For the text-containing cell, return its midpoint in (X, Y) coordinate format. 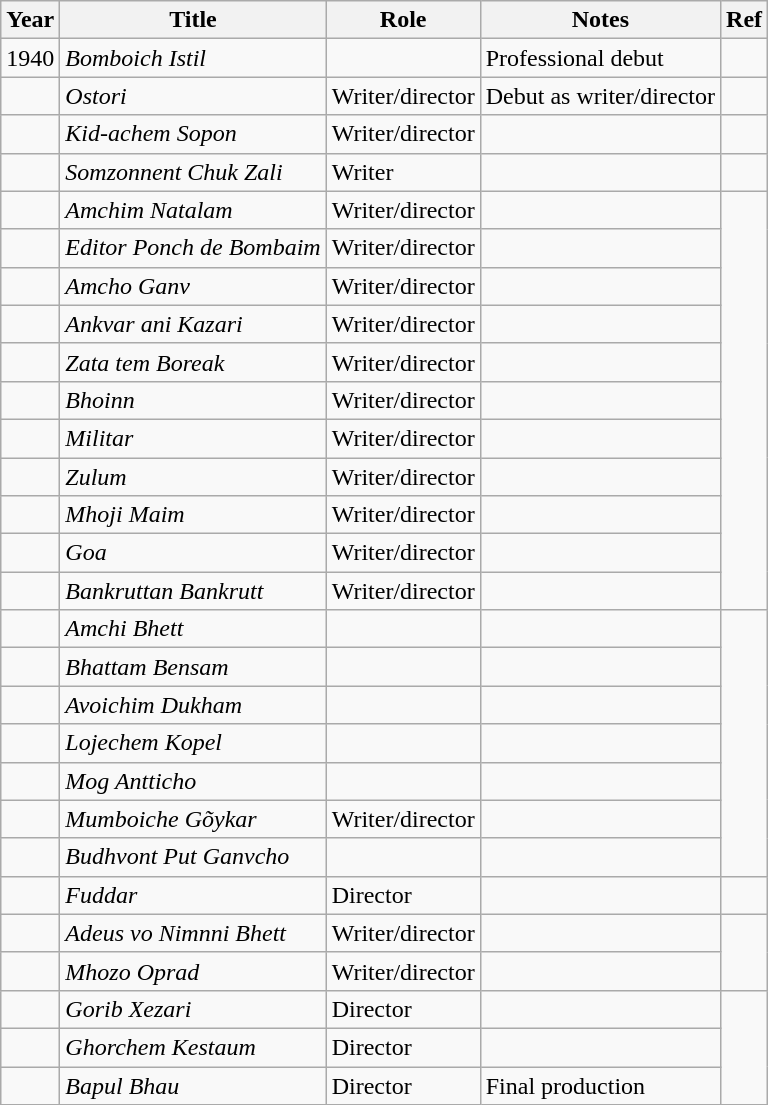
Mog Antticho (193, 781)
Goa (193, 553)
Avoichim Dukham (193, 705)
Bapul Bhau (193, 1085)
1940 (30, 58)
Militar (193, 438)
Bomboich Istil (193, 58)
Ghorchem Kestaum (193, 1047)
Amchim Natalam (193, 210)
Writer (403, 172)
Mumboiche Gõykar (193, 819)
Zata tem Boreak (193, 362)
Adeus vo Nimnni Bhett (193, 933)
Somzonnent Chuk Zali (193, 172)
Gorib Xezari (193, 1009)
Professional debut (600, 58)
Lojechem Kopel (193, 743)
Bhattam Bensam (193, 667)
Kid-achem Sopon (193, 134)
Ankvar ani Kazari (193, 324)
Bhoinn (193, 400)
Budhvont Put Ganvcho (193, 857)
Editor Ponch de Bombaim (193, 248)
Bankruttan Bankrutt (193, 591)
Notes (600, 20)
Zulum (193, 477)
Year (30, 20)
Amcho Ganv (193, 286)
Final production (600, 1085)
Mhozo Oprad (193, 971)
Ostori (193, 96)
Role (403, 20)
Amchi Bhett (193, 629)
Ref (744, 20)
Debut as writer/director (600, 96)
Title (193, 20)
Fuddar (193, 895)
Mhoji Maim (193, 515)
